Scan for the cell matching the given text and deliver its [x, y] coordinate at center. 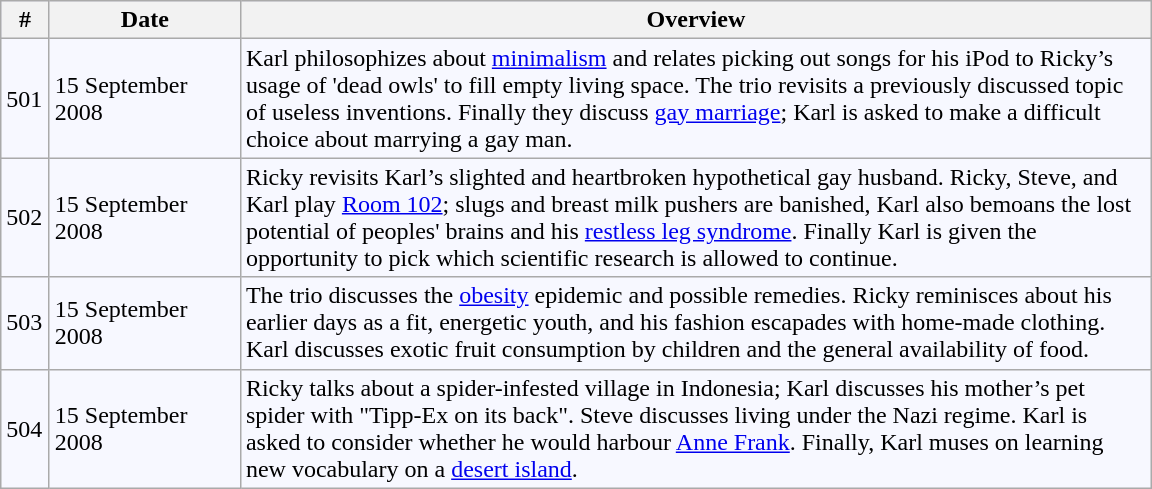
501 [26, 98]
504 [26, 428]
Overview [696, 20]
Date [144, 20]
502 [26, 218]
503 [26, 323]
# [26, 20]
